Search for the cell housing the specified text and yield its (x, y) center coordinate. 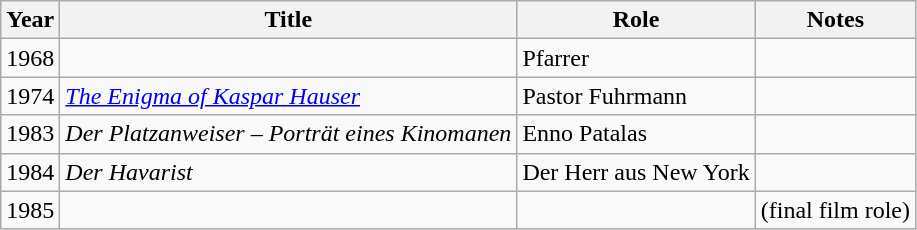
1985 (30, 210)
Pfarrer (636, 58)
Year (30, 20)
The Enigma of Kaspar Hauser (288, 96)
(final film role) (835, 210)
Notes (835, 20)
1984 (30, 172)
Title (288, 20)
Der Havarist (288, 172)
Der Herr aus New York (636, 172)
Pastor Fuhrmann (636, 96)
1974 (30, 96)
Role (636, 20)
1983 (30, 134)
1968 (30, 58)
Der Platzanweiser – Porträt eines Kinomanen (288, 134)
Enno Patalas (636, 134)
